Provide the [x, y] coordinate of the cell's center where the given text is located.  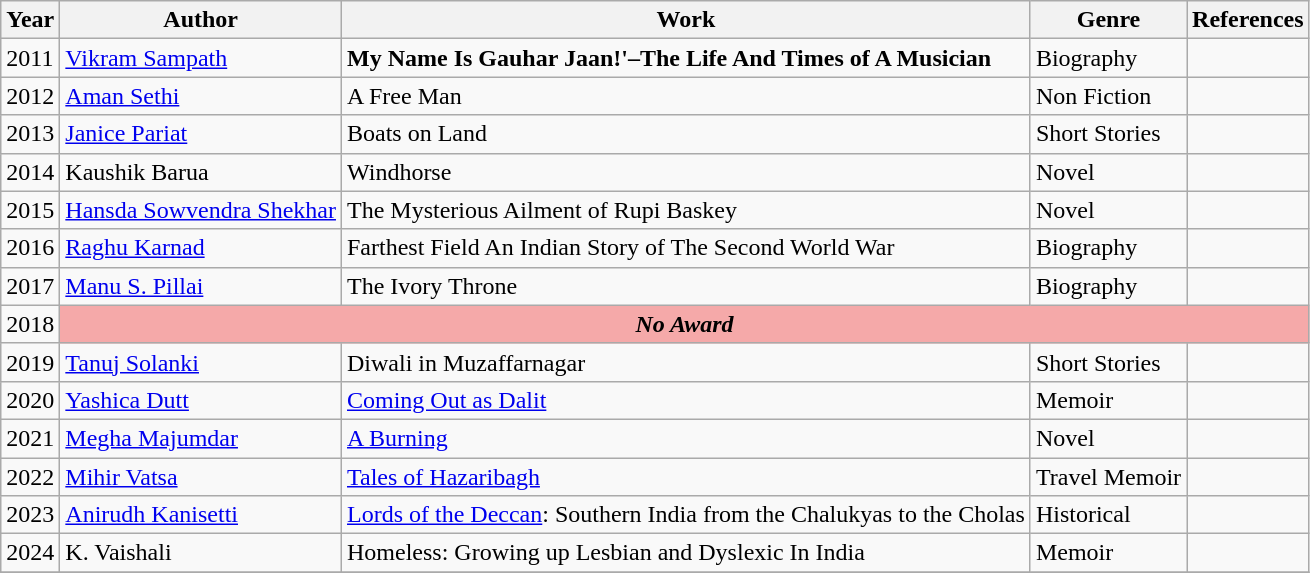
Kaushik Barua [201, 172]
Homeless: Growing up Lesbian and Dyslexic In India [686, 553]
References [1248, 20]
K. Vaishali [201, 553]
2013 [30, 134]
Boats on Land [686, 134]
Lords of the Deccan: Southern India from the Chalukyas to the Cholas [686, 515]
Raghu Karnad [201, 248]
2018 [30, 324]
Manu S. Pillai [201, 286]
Year [30, 20]
Aman Sethi [201, 96]
The Mysterious Ailment of Rupi Baskey [686, 210]
The Ivory Throne [686, 286]
Windhorse [686, 172]
Diwali in Muzaffarnagar [686, 362]
2016 [30, 248]
Genre [1108, 20]
Historical [1108, 515]
Travel Memoir [1108, 477]
No Award [684, 324]
2021 [30, 438]
2017 [30, 286]
Tales of Hazaribagh [686, 477]
2011 [30, 58]
Janice Pariat [201, 134]
Anirudh Kanisetti [201, 515]
Farthest Field An Indian Story of The Second World War [686, 248]
Non Fiction [1108, 96]
Mihir Vatsa [201, 477]
2012 [30, 96]
Hansda Sowvendra Shekhar [201, 210]
Yashica Dutt [201, 400]
A Free Man [686, 96]
2019 [30, 362]
Vikram Sampath [201, 58]
A Burning [686, 438]
Work [686, 20]
2014 [30, 172]
2022 [30, 477]
Tanuj Solanki [201, 362]
Megha Majumdar [201, 438]
2015 [30, 210]
Coming Out as Dalit [686, 400]
2024 [30, 553]
2020 [30, 400]
2023 [30, 515]
My Name Is Gauhar Jaan!'–The Life And Times of A Musician [686, 58]
Author [201, 20]
